From the cell containing the given text, extract its center point as [x, y] coordinate. 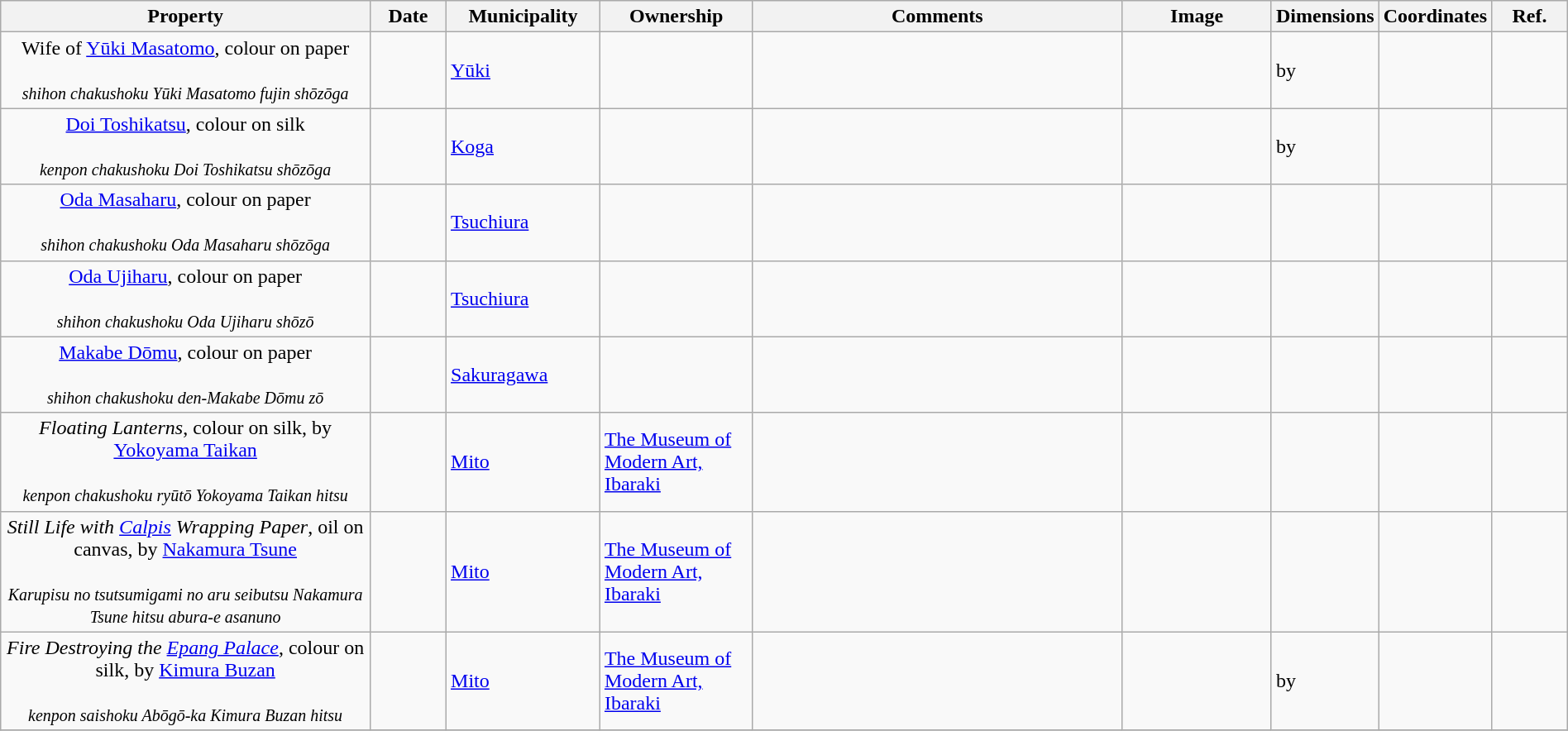
Municipality [523, 17]
Property [185, 17]
Oda Masaharu, colour on papershihon chakushoku Oda Masaharu shōzōga [185, 222]
Doi Toshikatsu, colour on silkkenpon chakushoku Doi Toshikatsu shōzōga [185, 146]
Ownership [676, 17]
Date [409, 17]
Fire Destroying the Epang Palace, colour on silk, by Kimura Buzankenpon saishoku Abōgō-ka Kimura Buzan hitsu [185, 681]
Still Life with Calpis Wrapping Paper, oil on canvas, by Nakamura TsuneKarupisu no tsutsumigami no aru seibutsu Nakamura Tsune hitsu abura-e asanuno [185, 571]
Ref. [1530, 17]
Sakuragawa [523, 375]
Comments [938, 17]
Oda Ujiharu, colour on papershihon chakushoku Oda Ujiharu shōzō [185, 299]
Dimensions [1325, 17]
Floating Lanterns, colour on silk, by Yokoyama Taikankenpon chakushoku ryūtō Yokoyama Taikan hitsu [185, 461]
Yūki [523, 70]
Koga [523, 146]
Wife of Yūki Masatomo, colour on papershihon chakushoku Yūki Masatomo fujin shōzōga [185, 70]
Image [1198, 17]
Makabe Dōmu, colour on papershihon chakushoku den-Makabe Dōmu zō [185, 375]
Coordinates [1435, 17]
